Identify which cell holds the provided text, then report its (x, y) central coordinate. 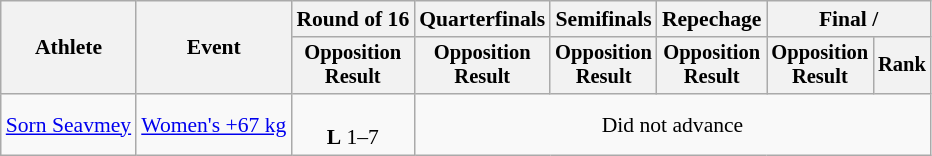
Rank (902, 66)
Athlete (68, 48)
Round of 16 (352, 19)
Final / (848, 19)
Event (214, 48)
Semifinals (604, 19)
Repechage (712, 19)
Sorn Seavmey (68, 124)
Quarterfinals (482, 19)
Did not advance (672, 124)
Women's +67 kg (214, 124)
L 1–7 (352, 124)
